Determine the [X, Y] coordinate at the center of the cell enclosing the given text.  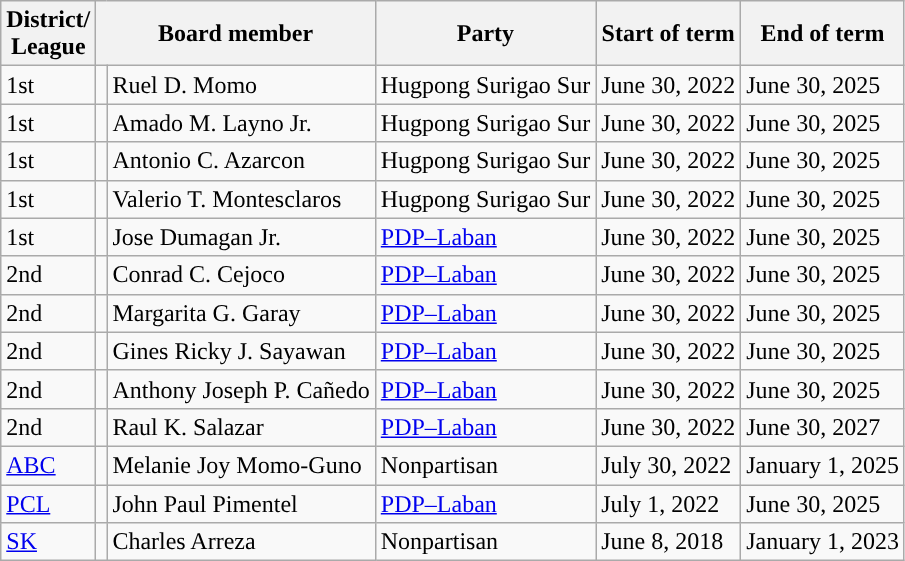
District/League [48, 34]
Melanie Joy Momo-Guno [241, 465]
Valerio T. Montesclaros [241, 199]
Ruel D. Momo [241, 85]
Party [485, 34]
Anthony Joseph P. Cañedo [241, 389]
Raul K. Salazar [241, 427]
June 30, 2027 [823, 427]
July 1, 2022 [668, 503]
John Paul Pimentel [241, 503]
Conrad C. Cejoco [241, 275]
July 30, 2022 [668, 465]
ABC [48, 465]
End of term [823, 34]
January 1, 2025 [823, 465]
Margarita G. Garay [241, 313]
Charles Arreza [241, 542]
Start of term [668, 34]
June 8, 2018 [668, 542]
PCL [48, 503]
Gines Ricky J. Sayawan [241, 351]
Jose Dumagan Jr. [241, 237]
Amado M. Layno Jr. [241, 123]
Board member [236, 34]
January 1, 2023 [823, 542]
Antonio C. Azarcon [241, 161]
SK [48, 542]
